Determine the [X, Y] coordinate at the center of the cell enclosing the given text.  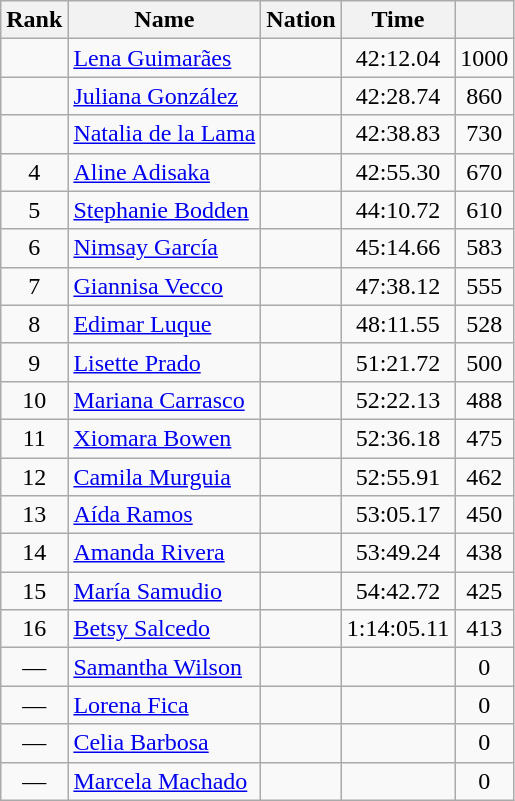
9 [34, 362]
15 [34, 591]
10 [34, 400]
Celia Barbosa [164, 743]
Lisette Prado [164, 362]
48:11.55 [398, 324]
7 [34, 286]
42:28.74 [398, 96]
6 [34, 248]
Nation [301, 20]
500 [484, 362]
Samantha Wilson [164, 667]
860 [484, 96]
555 [484, 286]
1:14:05.11 [398, 629]
54:42.72 [398, 591]
52:22.13 [398, 400]
438 [484, 553]
610 [484, 210]
11 [34, 438]
42:12.04 [398, 58]
Edimar Luque [164, 324]
42:55.30 [398, 172]
462 [484, 477]
Name [164, 20]
Nimsay García [164, 248]
Aída Ramos [164, 515]
450 [484, 515]
13 [34, 515]
51:21.72 [398, 362]
Camila Murguia [164, 477]
Marcela Machado [164, 781]
4 [34, 172]
45:14.66 [398, 248]
Betsy Salcedo [164, 629]
14 [34, 553]
44:10.72 [398, 210]
Rank [34, 20]
47:38.12 [398, 286]
730 [484, 134]
Natalia de la Lama [164, 134]
Lorena Fica [164, 705]
583 [484, 248]
528 [484, 324]
1000 [484, 58]
16 [34, 629]
42:38.83 [398, 134]
Juliana González [164, 96]
53:49.24 [398, 553]
Time [398, 20]
475 [484, 438]
Amanda Rivera [164, 553]
52:36.18 [398, 438]
488 [484, 400]
53:05.17 [398, 515]
52:55.91 [398, 477]
Aline Adisaka [164, 172]
Giannisa Vecco [164, 286]
12 [34, 477]
Mariana Carrasco [164, 400]
413 [484, 629]
María Samudio [164, 591]
Xiomara Bowen [164, 438]
425 [484, 591]
670 [484, 172]
8 [34, 324]
Lena Guimarães [164, 58]
5 [34, 210]
Stephanie Bodden [164, 210]
